Capture the cell that displays the provided text and extract its [x, y] central coordinate. 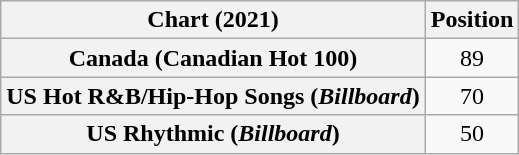
70 [472, 96]
50 [472, 134]
Chart (2021) [213, 20]
Canada (Canadian Hot 100) [213, 58]
Position [472, 20]
89 [472, 58]
US Rhythmic (Billboard) [213, 134]
US Hot R&B/Hip-Hop Songs (Billboard) [213, 96]
